Detect which cell encompasses the target text, then output its (X, Y) center coordinate. 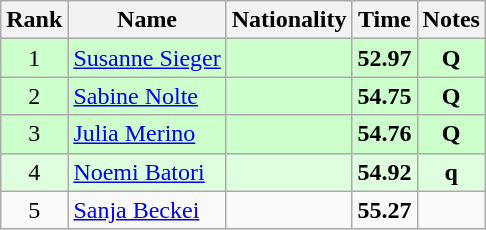
5 (34, 210)
Name (147, 20)
Sabine Nolte (147, 96)
1 (34, 58)
54.92 (384, 172)
Julia Merino (147, 134)
3 (34, 134)
2 (34, 96)
4 (34, 172)
Time (384, 20)
54.75 (384, 96)
Rank (34, 20)
q (451, 172)
Notes (451, 20)
55.27 (384, 210)
Susanne Sieger (147, 58)
Sanja Beckei (147, 210)
54.76 (384, 134)
52.97 (384, 58)
Nationality (289, 20)
Noemi Batori (147, 172)
